Determine the [X, Y] coordinate at the center of the cell enclosing the given text.  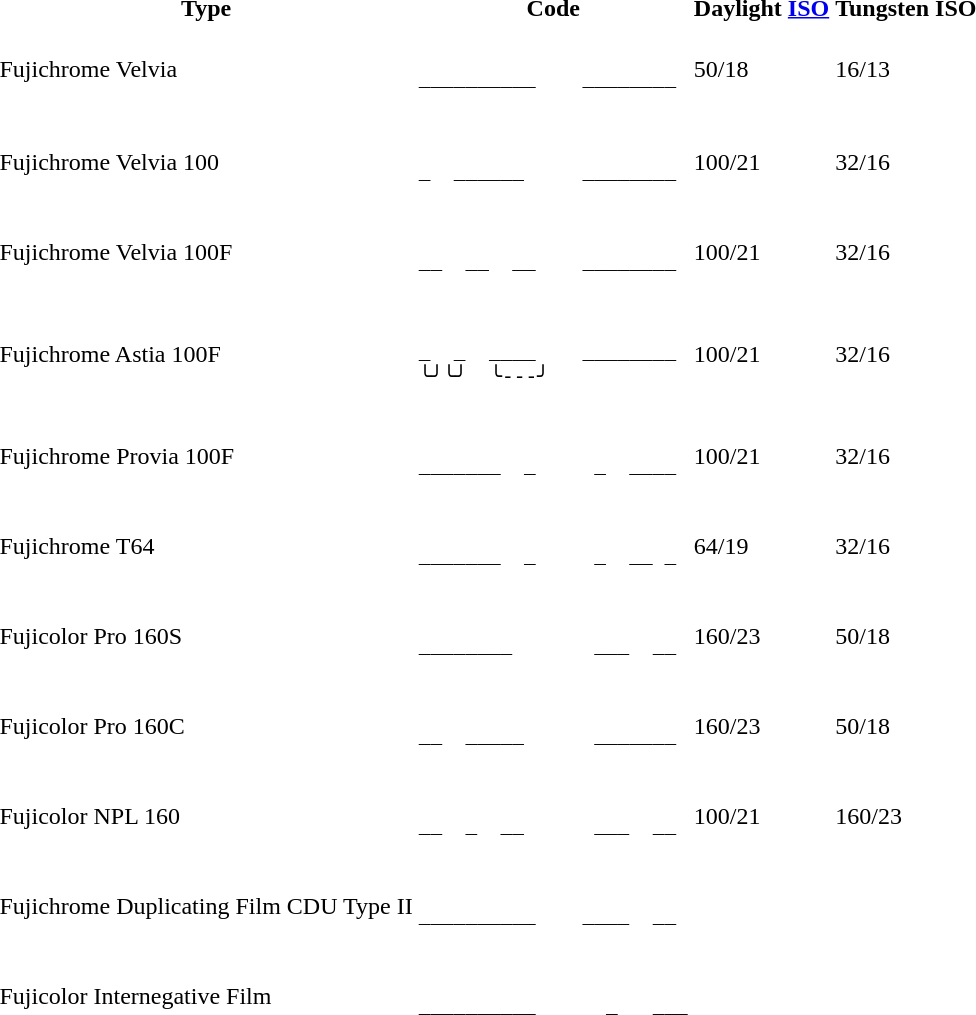
_ _ ____ ________ ╰╯╰╯ ╰---╯ [553, 354]
_______ _ _ ____ [553, 456]
64/19 [761, 546]
________ ___ __ [553, 636]
__ _____ _______ [553, 726]
__________ ________ [553, 70]
_______ _ _ __ _ [553, 546]
_ ______ ________ [553, 162]
50/18 [761, 70]
__ _ __ ___ __ [553, 816]
__ __ __ ________ [553, 252]
__________ ____ __ [553, 906]
